Pinpoint the cell where the given text exists, returning its (x, y) midpoint coordinate. 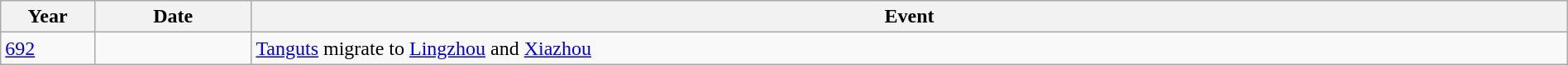
Tanguts migrate to Lingzhou and Xiazhou (910, 48)
Date (172, 17)
Year (48, 17)
Event (910, 17)
692 (48, 48)
